Detect which cell encompasses the target text, then output its (x, y) center coordinate. 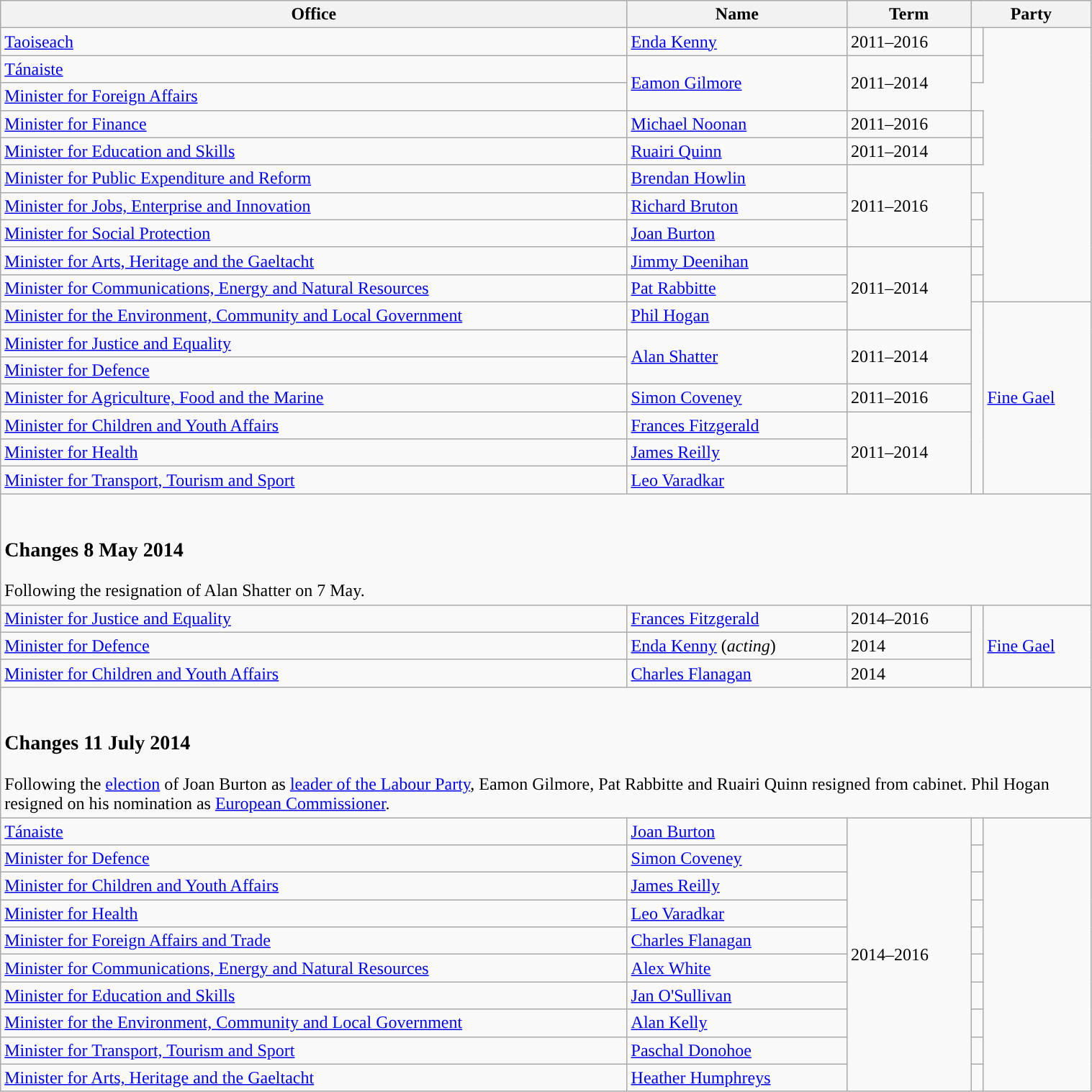
Minister for Foreign Affairs (314, 96)
Alan Kelly (737, 1023)
Changes 8 May 2014Following the resignation of Alan Shatter on 7 May. (546, 549)
Ruairi Quinn (737, 151)
Alan Shatter (737, 357)
Heather Humphreys (737, 1078)
Enda Kenny (acting) (737, 646)
Eamon Gilmore (737, 83)
Paschal Donohoe (737, 1050)
Brendan Howlin (737, 179)
Minister for Finance (314, 124)
Party (1031, 14)
Enda Kenny (737, 42)
Minister for Jobs, Enterprise and Innovation (314, 206)
Alex White (737, 968)
Office (314, 14)
Taoiseach (314, 42)
Jan O'Sullivan (737, 996)
Minister for Social Protection (314, 233)
Pat Rabbitte (737, 288)
Minister for Public Expenditure and Reform (314, 179)
Jimmy Deenihan (737, 261)
Name (737, 14)
Richard Bruton (737, 206)
Phil Hogan (737, 315)
Term (909, 14)
Michael Noonan (737, 124)
Minister for Agriculture, Food and the Marine (314, 398)
Minister for Foreign Affairs and Trade (314, 941)
